Pinpoint the cell where the given text exists, returning its (x, y) midpoint coordinate. 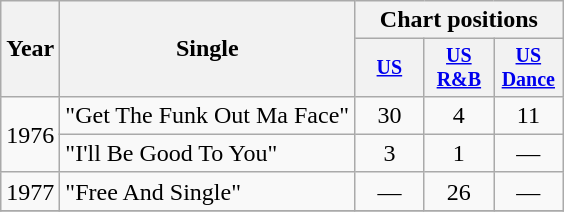
US (390, 68)
Year (30, 49)
"Free And Single" (208, 191)
1976 (30, 134)
USR&B (458, 68)
26 (458, 191)
1977 (30, 191)
4 (458, 115)
Single (208, 49)
"Get The Funk Out Ma Face" (208, 115)
3 (390, 153)
1 (458, 153)
30 (390, 115)
"I'll Be Good To You" (208, 153)
USDance (528, 68)
Chart positions (459, 20)
11 (528, 115)
